Return the (x, y) coordinate for the center point of the cell that contains the specified text.  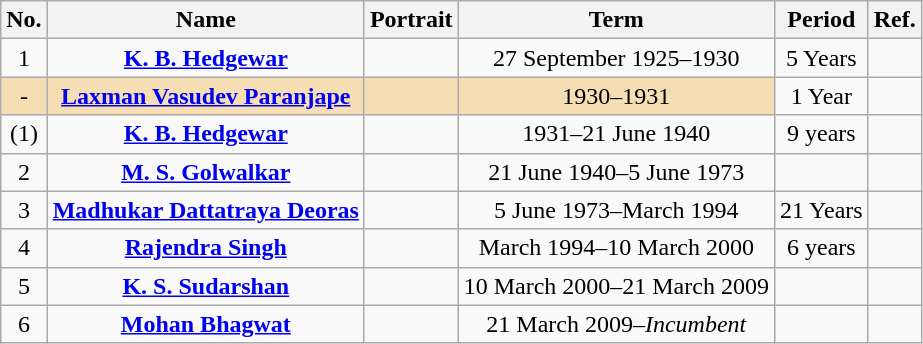
5 (24, 286)
Term (616, 20)
27 September 1925–1930 (616, 58)
No. (24, 20)
10 March 2000–21 March 2009 (616, 286)
9 years (821, 134)
5 June 1973–March 1994 (616, 210)
(1) (24, 134)
March 1994–10 March 2000 (616, 248)
1 (24, 58)
1931–21 June 1940 (616, 134)
1 Year (821, 96)
- (24, 96)
Period (821, 20)
2 (24, 172)
Mohan Bhagwat (206, 324)
6 (24, 324)
Rajendra Singh (206, 248)
4 (24, 248)
Portrait (411, 20)
M. S. Golwalkar (206, 172)
Name (206, 20)
Ref. (894, 20)
21 March 2009–Incumbent (616, 324)
6 years (821, 248)
1930–1931 (616, 96)
Laxman Vasudev Paranjape (206, 96)
21 June 1940–5 June 1973 (616, 172)
21 Years (821, 210)
K. S. Sudarshan (206, 286)
3 (24, 210)
5 Years (821, 58)
Madhukar Dattatraya Deoras (206, 210)
